Determine the (X, Y) coordinate at the center of the cell enclosing the given text.  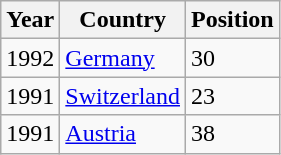
Switzerland (123, 96)
23 (233, 96)
Country (123, 20)
Position (233, 20)
30 (233, 58)
1992 (30, 58)
Year (30, 20)
38 (233, 134)
Germany (123, 58)
Austria (123, 134)
